From the cell containing the given text, extract its center point as (X, Y) coordinate. 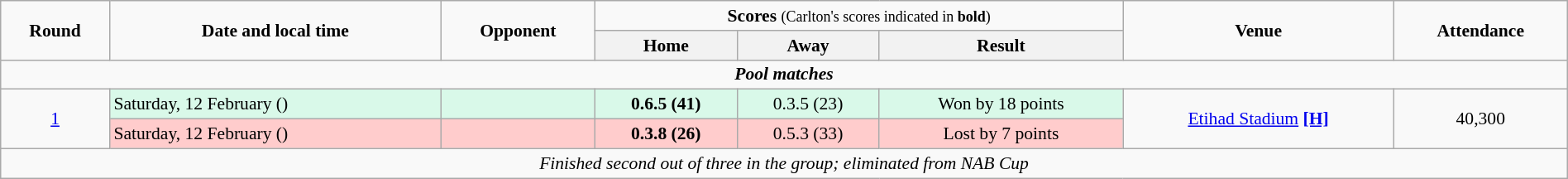
Scores (Carlton's scores indicated in bold) (858, 16)
Venue (1259, 30)
0.3.5 (23) (808, 104)
Finished second out of three in the group; eliminated from NAB Cup (784, 163)
Round (55, 30)
0.6.5 (41) (666, 104)
40,300 (1480, 119)
Opponent (518, 30)
0.3.8 (26) (666, 134)
Won by 18 points (1001, 104)
Date and local time (275, 30)
Attendance (1480, 30)
1 (55, 119)
Lost by 7 points (1001, 134)
Result (1001, 46)
Pool matches (784, 75)
Home (666, 46)
0.5.3 (33) (808, 134)
Etihad Stadium [H] (1259, 119)
Away (808, 46)
